Provide the [x, y] coordinate of the cell's center where the given text is located.  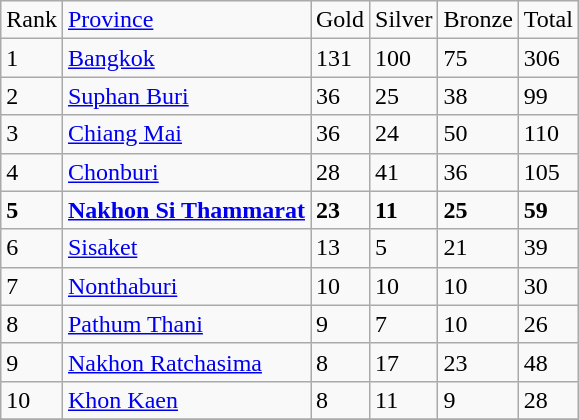
26 [548, 324]
41 [404, 172]
Bronze [478, 20]
59 [548, 210]
24 [404, 134]
Nakhon Si Thammarat [186, 210]
Sisaket [186, 248]
Chonburi [186, 172]
Gold [340, 20]
Total [548, 20]
Nonthaburi [186, 286]
2 [32, 96]
Bangkok [186, 58]
17 [404, 362]
105 [548, 172]
Suphan Buri [186, 96]
99 [548, 96]
100 [404, 58]
50 [478, 134]
21 [478, 248]
4 [32, 172]
3 [32, 134]
1 [32, 58]
38 [478, 96]
48 [548, 362]
13 [340, 248]
75 [478, 58]
Pathum Thani [186, 324]
110 [548, 134]
Silver [404, 20]
131 [340, 58]
30 [548, 286]
306 [548, 58]
Rank [32, 20]
Khon Kaen [186, 400]
39 [548, 248]
Nakhon Ratchasima [186, 362]
Chiang Mai [186, 134]
6 [32, 248]
Province [186, 20]
